Search for the cell housing the specified text and yield its [X, Y] center coordinate. 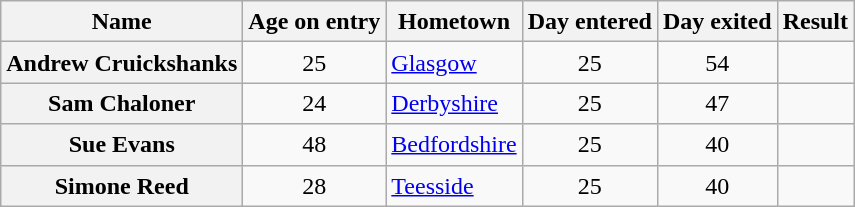
Hometown [454, 22]
Andrew Cruickshanks [122, 62]
Sue Evans [122, 144]
Simone Reed [122, 186]
Age on entry [314, 22]
47 [717, 104]
Sam Chaloner [122, 104]
28 [314, 186]
Name [122, 22]
48 [314, 144]
Glasgow [454, 62]
24 [314, 104]
54 [717, 62]
Result [815, 22]
Derbyshire [454, 104]
Day exited [717, 22]
Day entered [590, 22]
Bedfordshire [454, 144]
Teesside [454, 186]
